Find where the given text appears and provide that cell's center as [X, Y] coordinate. 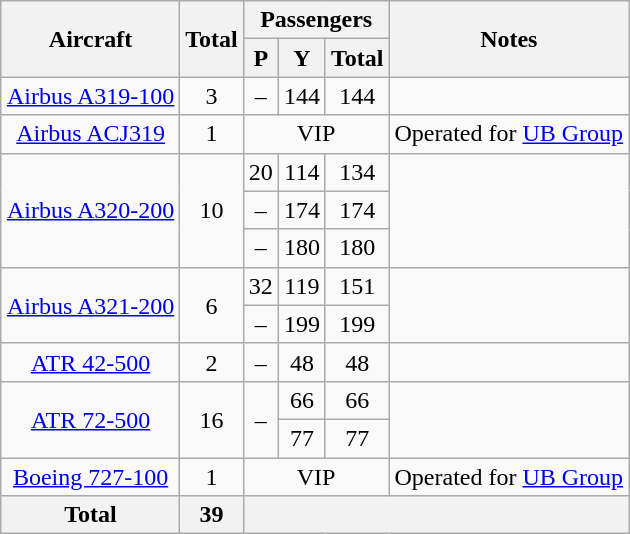
Notes [509, 39]
16 [212, 419]
2 [212, 362]
114 [302, 172]
Airbus A319-100 [90, 96]
39 [212, 515]
119 [302, 286]
3 [212, 96]
Aircraft [90, 39]
32 [260, 286]
6 [212, 305]
Boeing 727-100 [90, 477]
ATR 72-500 [90, 419]
Passengers [316, 20]
P [260, 58]
Y [302, 58]
ATR 42-500 [90, 362]
151 [357, 286]
Airbus A320-200 [90, 210]
Airbus A321-200 [90, 305]
134 [357, 172]
10 [212, 210]
Airbus ACJ319 [90, 134]
20 [260, 172]
